Return the (X, Y) coordinate for the center point of the cell that contains the specified text.  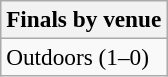
Finals by venue (84, 19)
Outdoors (1–0) (84, 57)
